Find where the given text appears and provide that cell's center as [x, y] coordinate. 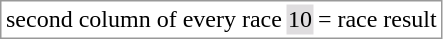
10 [300, 19]
second column of every race [144, 19]
= race result [377, 19]
